Identify which cell holds the provided text, then report its (x, y) central coordinate. 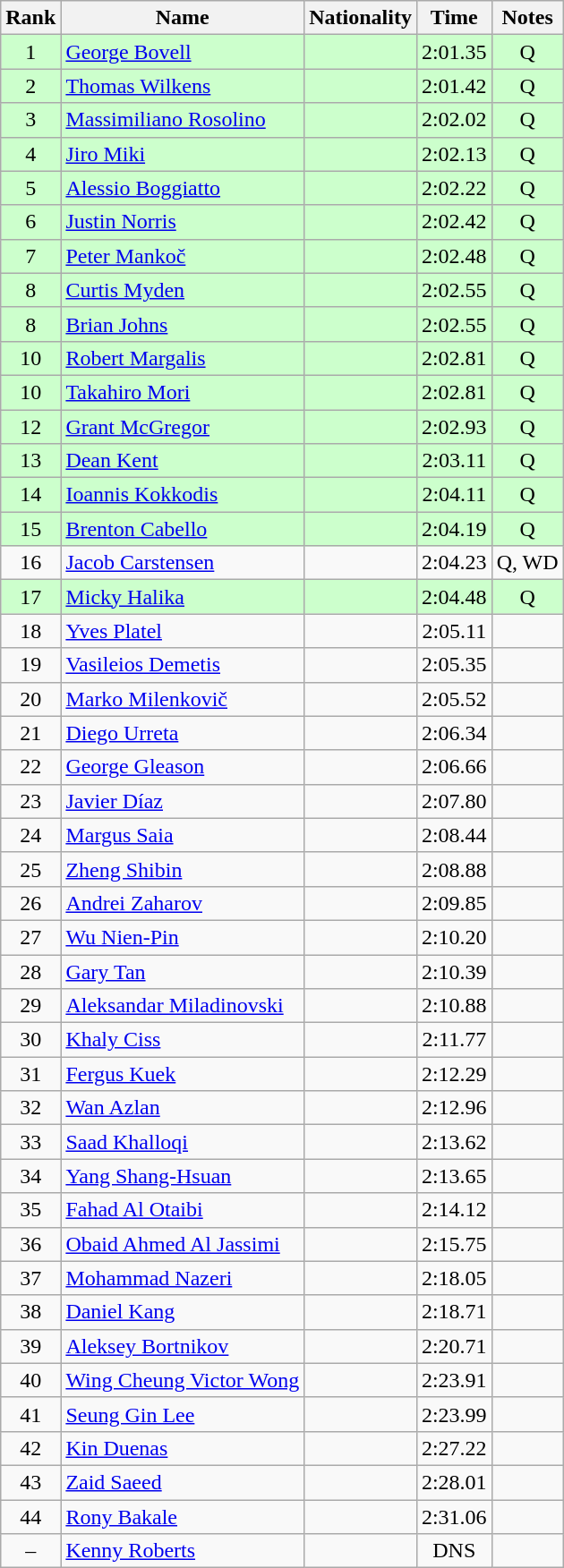
2:01.42 (454, 86)
2:04.11 (454, 495)
19 (30, 665)
2:14.12 (454, 1210)
Mohammad Nazeri (183, 1278)
2:23.99 (454, 1414)
Brian Johns (183, 324)
30 (30, 1040)
6 (30, 222)
Nationality (361, 18)
2:13.62 (454, 1142)
15 (30, 529)
23 (30, 801)
Fahad Al Otaibi (183, 1210)
39 (30, 1346)
Aleksey Bortnikov (183, 1346)
Kenny Roberts (183, 1551)
24 (30, 835)
16 (30, 563)
13 (30, 461)
28 (30, 971)
Justin Norris (183, 222)
22 (30, 767)
4 (30, 154)
Khaly Ciss (183, 1040)
Ioannis Kokkodis (183, 495)
44 (30, 1517)
3 (30, 120)
34 (30, 1176)
2:05.11 (454, 631)
2:06.34 (454, 733)
18 (30, 631)
2:02.42 (454, 222)
Massimiliano Rosolino (183, 120)
Name (183, 18)
Micky Halika (183, 597)
35 (30, 1210)
Robert Margalis (183, 358)
Andrei Zaharov (183, 903)
7 (30, 256)
42 (30, 1448)
Javier Díaz (183, 801)
40 (30, 1380)
Daniel Kang (183, 1312)
2:27.22 (454, 1448)
31 (30, 1074)
37 (30, 1278)
Yang Shang-Hsuan (183, 1176)
Peter Mankoč (183, 256)
2:12.96 (454, 1108)
2:05.35 (454, 665)
25 (30, 869)
2:02.93 (454, 427)
Alessio Boggiatto (183, 188)
Marko Milenkovič (183, 699)
Wing Cheung Victor Wong (183, 1380)
Zheng Shibin (183, 869)
5 (30, 188)
2:18.71 (454, 1312)
32 (30, 1108)
Jiro Miki (183, 154)
Brenton Cabello (183, 529)
36 (30, 1244)
2:10.20 (454, 937)
2:11.77 (454, 1040)
2:02.13 (454, 154)
38 (30, 1312)
Q, WD (527, 563)
26 (30, 903)
Jacob Carstensen (183, 563)
2:02.22 (454, 188)
2:10.39 (454, 971)
DNS (454, 1551)
33 (30, 1142)
2:07.80 (454, 801)
Notes (527, 18)
Gary Tan (183, 971)
Time (454, 18)
12 (30, 427)
20 (30, 699)
2:12.29 (454, 1074)
43 (30, 1482)
41 (30, 1414)
Vasileios Demetis (183, 665)
14 (30, 495)
2:02.48 (454, 256)
Saad Khalloqi (183, 1142)
2:13.65 (454, 1176)
2:06.66 (454, 767)
2:08.44 (454, 835)
– (30, 1551)
17 (30, 597)
2:20.71 (454, 1346)
2:09.85 (454, 903)
Rank (30, 18)
Margus Saia (183, 835)
2:04.23 (454, 563)
2:03.11 (454, 461)
2:08.88 (454, 869)
Dean Kent (183, 461)
Seung Gin Lee (183, 1414)
2:02.02 (454, 120)
1 (30, 52)
Diego Urreta (183, 733)
2:18.05 (454, 1278)
Thomas Wilkens (183, 86)
Wan Azlan (183, 1108)
2:04.48 (454, 597)
2:01.35 (454, 52)
2:05.52 (454, 699)
Wu Nien-Pin (183, 937)
2:15.75 (454, 1244)
2:04.19 (454, 529)
Obaid Ahmed Al Jassimi (183, 1244)
2:28.01 (454, 1482)
2:31.06 (454, 1517)
Grant McGregor (183, 427)
Zaid Saeed (183, 1482)
2:10.88 (454, 1006)
29 (30, 1006)
Aleksandar Miladinovski (183, 1006)
Yves Platel (183, 631)
Rony Bakale (183, 1517)
George Gleason (183, 767)
Kin Duenas (183, 1448)
Takahiro Mori (183, 392)
2:23.91 (454, 1380)
Fergus Kuek (183, 1074)
Curtis Myden (183, 290)
George Bovell (183, 52)
21 (30, 733)
2 (30, 86)
27 (30, 937)
